Capture the cell that displays the provided text and extract its (x, y) central coordinate. 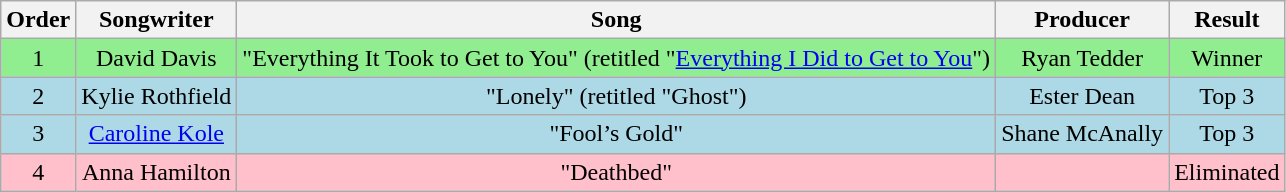
3 (38, 134)
"Lonely" (retitled "Ghost") (616, 96)
"Deathbed" (616, 172)
Ryan Tedder (1082, 58)
1 (38, 58)
Songwriter (156, 20)
Eliminated (1227, 172)
Anna Hamilton (156, 172)
Kylie Rothfield (156, 96)
Ester Dean (1082, 96)
Caroline Kole (156, 134)
Winner (1227, 58)
2 (38, 96)
David Davis (156, 58)
Order (38, 20)
Producer (1082, 20)
Song (616, 20)
"Everything It Took to Get to You" (retitled "Everything I Did to Get to You") (616, 58)
4 (38, 172)
Shane McAnally (1082, 134)
Result (1227, 20)
"Fool’s Gold" (616, 134)
